Provide the (X, Y) coordinate of the cell's center where the given text is located.  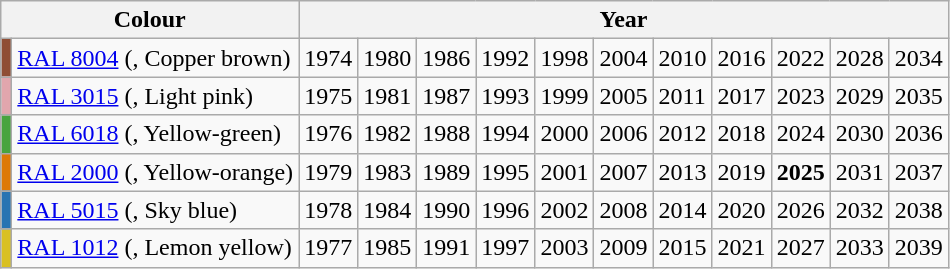
1986 (446, 58)
1982 (388, 134)
2010 (682, 58)
1998 (564, 58)
2021 (742, 248)
1977 (328, 248)
1999 (564, 96)
RAL 6018 (, Yellow-green) (156, 134)
1997 (506, 248)
1989 (446, 172)
Year (624, 20)
2019 (742, 172)
2039 (918, 248)
RAL 5015 (, Sky blue) (156, 210)
2000 (564, 134)
2038 (918, 210)
2028 (860, 58)
2005 (624, 96)
2004 (624, 58)
1994 (506, 134)
2036 (918, 134)
2026 (800, 210)
2011 (682, 96)
2009 (624, 248)
2025 (800, 172)
1975 (328, 96)
1983 (388, 172)
RAL 2000 (, Yellow-orange) (156, 172)
2002 (564, 210)
2016 (742, 58)
1974 (328, 58)
1988 (446, 134)
1995 (506, 172)
2001 (564, 172)
1990 (446, 210)
1981 (388, 96)
1978 (328, 210)
2032 (860, 210)
2012 (682, 134)
1980 (388, 58)
1985 (388, 248)
2029 (860, 96)
Colour (150, 20)
2035 (918, 96)
RAL 8004 (, Copper brown) (156, 58)
2018 (742, 134)
2027 (800, 248)
2030 (860, 134)
1979 (328, 172)
2033 (860, 248)
2034 (918, 58)
2008 (624, 210)
2006 (624, 134)
2023 (800, 96)
RAL 3015 (, Light pink) (156, 96)
1992 (506, 58)
2037 (918, 172)
1991 (446, 248)
1996 (506, 210)
1993 (506, 96)
2024 (800, 134)
1984 (388, 210)
1976 (328, 134)
1987 (446, 96)
2007 (624, 172)
2020 (742, 210)
2031 (860, 172)
2014 (682, 210)
2003 (564, 248)
2015 (682, 248)
RAL 1012 (, Lemon yellow) (156, 248)
2022 (800, 58)
2013 (682, 172)
2017 (742, 96)
